From the cell containing the given text, extract its center point as (x, y) coordinate. 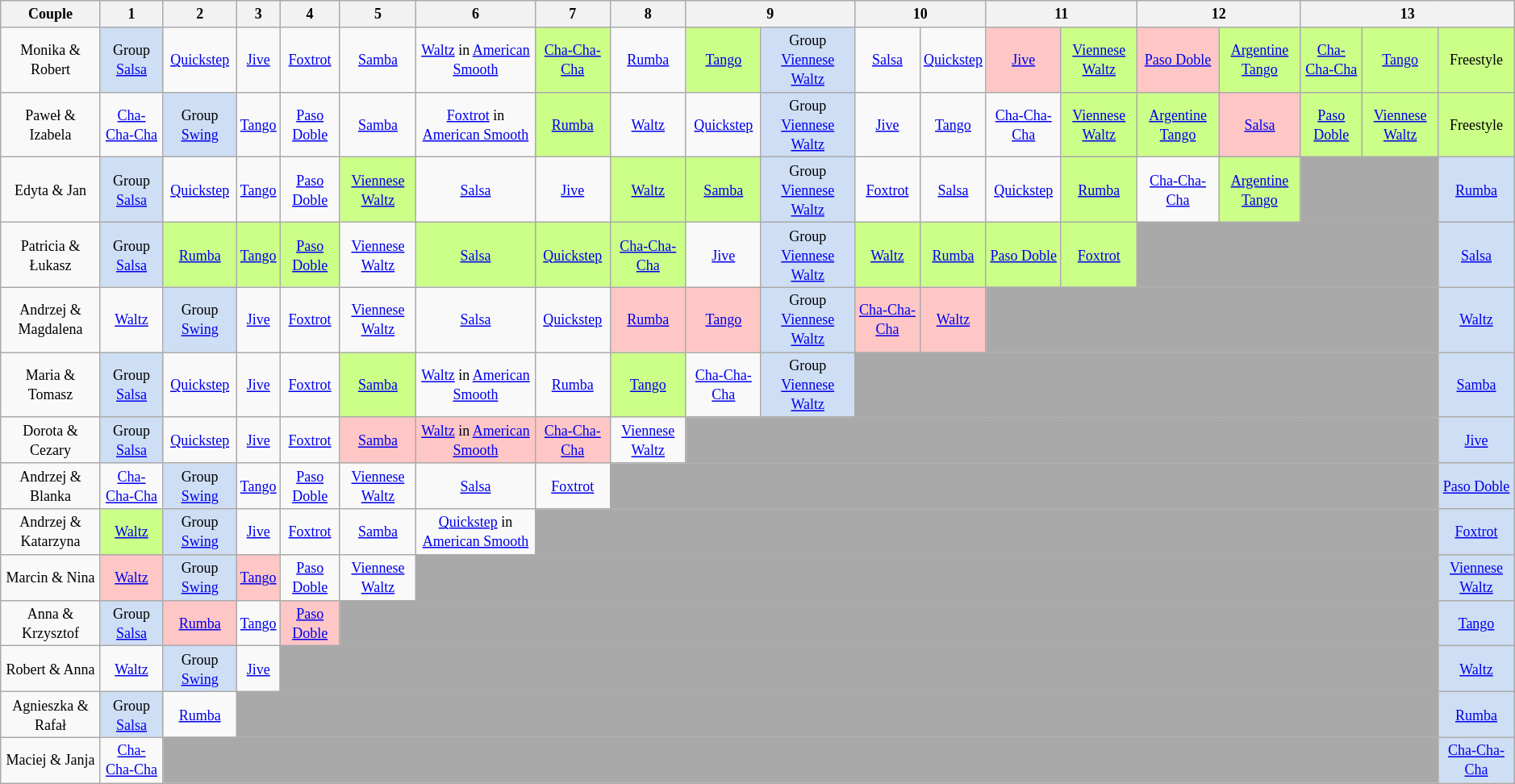
Foxtrot in American Smooth (476, 124)
Edyta & Jan (51, 190)
Quickstep in American Smooth (476, 532)
12 (1218, 15)
Andrzej & Blanka (51, 486)
Couple (51, 15)
11 (1062, 15)
Dorota & Cezary (51, 440)
7 (573, 15)
Patricia & Łukasz (51, 255)
Monika & Robert (51, 60)
13 (1407, 15)
1 (131, 15)
5 (378, 15)
9 (770, 15)
Anna & Krzysztof (51, 623)
Robert & Anna (51, 669)
4 (310, 15)
2 (200, 15)
Andrzej & Katarzyna (51, 532)
6 (476, 15)
8 (648, 15)
3 (258, 15)
Marcin & Nina (51, 578)
Maciej & Janja (51, 760)
Agnieszka & Rafał (51, 715)
Maria & Tomasz (51, 386)
Andrzej & Magdalena (51, 319)
Paweł & Izabela (51, 124)
10 (920, 15)
